From the cell containing the given text, extract its center point as [X, Y] coordinate. 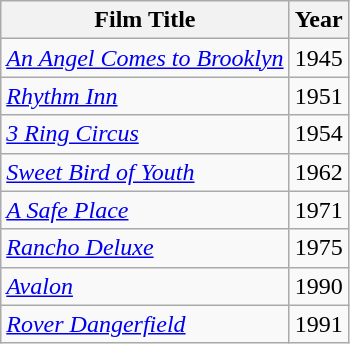
Sweet Bird of Youth [145, 172]
1990 [318, 286]
1962 [318, 172]
1971 [318, 210]
1954 [318, 134]
Avalon [145, 286]
Film Title [145, 20]
3 Ring Circus [145, 134]
An Angel Comes to Brooklyn [145, 58]
Year [318, 20]
1975 [318, 248]
Rhythm Inn [145, 96]
1991 [318, 324]
A Safe Place [145, 210]
Rover Dangerfield [145, 324]
1951 [318, 96]
1945 [318, 58]
Rancho Deluxe [145, 248]
